Identify which cell holds the provided text, then report its [x, y] central coordinate. 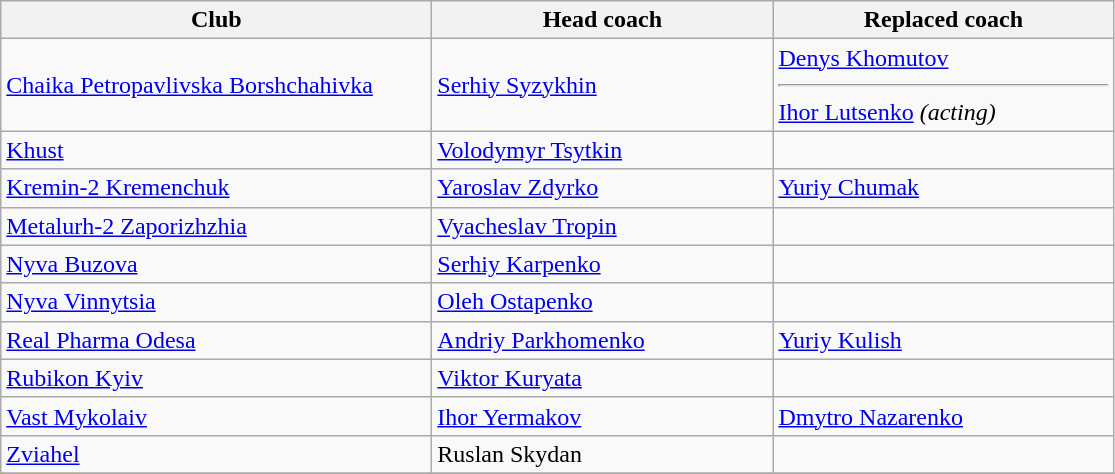
Serhiy Syzykhin [602, 85]
Yuriy Chumak [944, 188]
Volodymyr Tsytkin [602, 150]
Khust [216, 150]
Metalurh-2 Zaporizhzhia [216, 226]
Vyacheslav Tropin [602, 226]
Rubikon Kyiv [216, 378]
Club [216, 20]
Oleh Ostapenko [602, 302]
Dmytro Nazarenko [944, 416]
Chaika Petropavlivska Borshchahivka [216, 85]
Serhiy Karpenko [602, 264]
Zviahel [216, 454]
Kremin-2 Kremenchuk [216, 188]
Yuriy Kulish [944, 340]
Ihor Yermakov [602, 416]
Nyva Buzova [216, 264]
Yaroslav Zdyrko [602, 188]
Real Pharma Odesa [216, 340]
Viktor Kuryata [602, 378]
Denys Khomutov Ihor Lutsenko (acting) [944, 85]
Vast Mykolaiv [216, 416]
Replaced coach [944, 20]
Nyva Vinnytsia [216, 302]
Ruslan Skydan [602, 454]
Head coach [602, 20]
Andriy Parkhomenko [602, 340]
